Extract the (x, y) coordinate from the center of the cell holding the provided text.  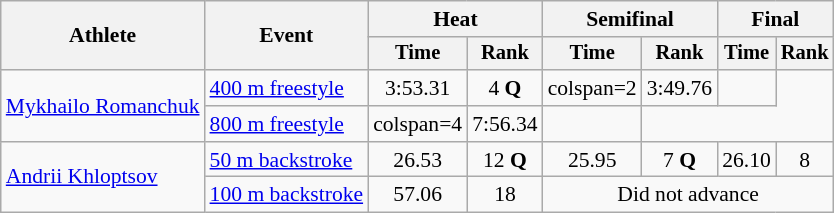
Andrii Khloptsov (103, 178)
800 m freestyle (287, 124)
8 (805, 160)
colspan=2 (592, 88)
colspan=4 (418, 124)
50 m backstroke (287, 160)
Did not advance (688, 195)
Semifinal (630, 19)
3:53.31 (418, 88)
26.10 (746, 160)
25.95 (592, 160)
Athlete (103, 36)
18 (504, 195)
Heat (456, 19)
400 m freestyle (287, 88)
3:49.76 (680, 88)
26.53 (418, 160)
57.06 (418, 195)
Event (287, 36)
Mykhailo Romanchuk (103, 106)
12 Q (504, 160)
Final (775, 19)
4 Q (504, 88)
7:56.34 (504, 124)
100 m backstroke (287, 195)
7 Q (680, 160)
